Identify which cell holds the provided text, then report its [x, y] central coordinate. 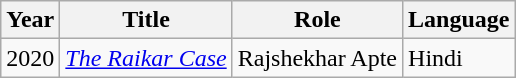
Language [459, 20]
Title [146, 20]
Rajshekhar Apte [317, 58]
Year [30, 20]
The Raikar Case [146, 58]
Hindi [459, 58]
Role [317, 20]
2020 [30, 58]
